Pinpoint the cell where the given text exists, returning its [X, Y] midpoint coordinate. 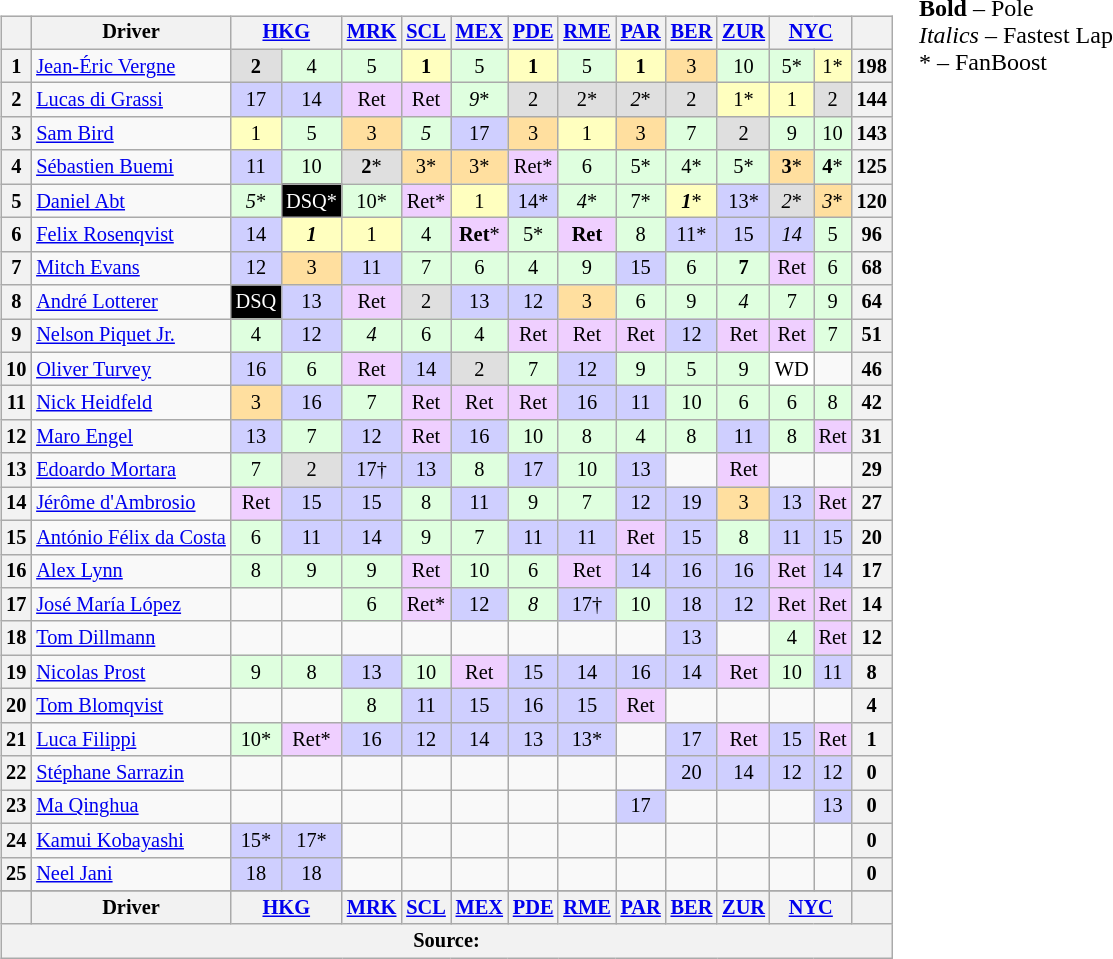
Tom Blomqvist [130, 706]
Nicolas Prost [130, 672]
Kamui Kobayashi [130, 840]
Lucas di Grassi [130, 100]
17* [312, 840]
Stéphane Sarrazin [130, 773]
Maro Engel [130, 437]
14* [533, 201]
Mitch Evans [130, 268]
DSQ [256, 302]
Oliver Turvey [130, 369]
21 [16, 739]
143 [872, 134]
Source: [446, 941]
Edoardo Mortara [130, 470]
7* [641, 201]
Alex Lynn [130, 571]
42 [872, 403]
Luca Filippi [130, 739]
46 [872, 369]
DSQ* [312, 201]
Nick Heidfeld [130, 403]
Jean-Éric Vergne [130, 66]
51 [872, 336]
Felix Rosenqvist [130, 235]
120 [872, 201]
23 [16, 807]
José María López [130, 605]
Ma Qinghua [130, 807]
11* [692, 235]
144 [872, 100]
André Lotterer [130, 302]
9* [480, 100]
22 [16, 773]
31 [872, 437]
27 [872, 504]
Sam Bird [130, 134]
198 [872, 66]
Nelson Piquet Jr. [130, 336]
Daniel Abt [130, 201]
29 [872, 470]
24 [16, 840]
15* [256, 840]
Sébastien Buemi [130, 167]
António Félix da Costa [130, 537]
Neel Jani [130, 874]
96 [872, 235]
Tom Dillmann [130, 638]
WD [792, 369]
68 [872, 268]
Jérôme d'Ambrosio [130, 504]
25 [16, 874]
64 [872, 302]
125 [872, 167]
